From the cell containing the given text, extract its center point as [X, Y] coordinate. 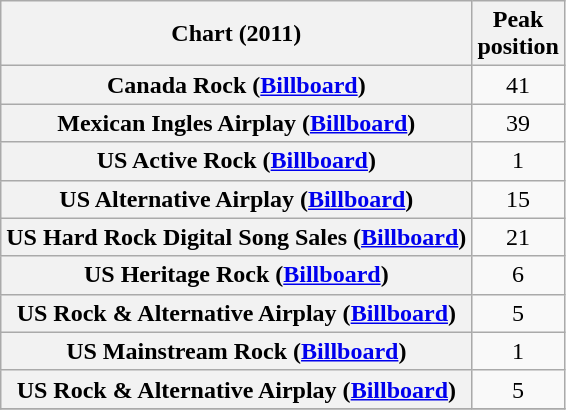
15 [518, 199]
6 [518, 275]
41 [518, 85]
Mexican Ingles Airplay (Billboard) [236, 123]
39 [518, 123]
US Hard Rock Digital Song Sales (Billboard) [236, 237]
US Heritage Rock (Billboard) [236, 275]
Canada Rock (Billboard) [236, 85]
Peakposition [518, 34]
US Alternative Airplay (Billboard) [236, 199]
Chart (2011) [236, 34]
US Active Rock (Billboard) [236, 161]
21 [518, 237]
US Mainstream Rock (Billboard) [236, 351]
